Identify which cell holds the provided text, then report its (x, y) central coordinate. 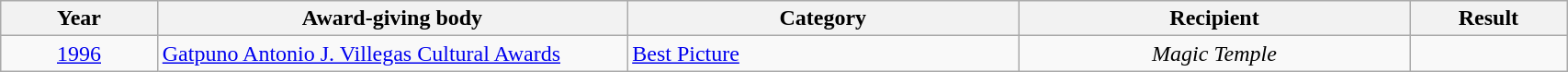
Year (79, 18)
1996 (79, 54)
Gatpuno Antonio J. Villegas Cultural Awards (391, 54)
Award-giving body (391, 18)
Best Picture (823, 54)
Magic Temple (1214, 54)
Result (1488, 18)
Recipient (1214, 18)
Category (823, 18)
